Detect which cell encompasses the target text, then output its (X, Y) center coordinate. 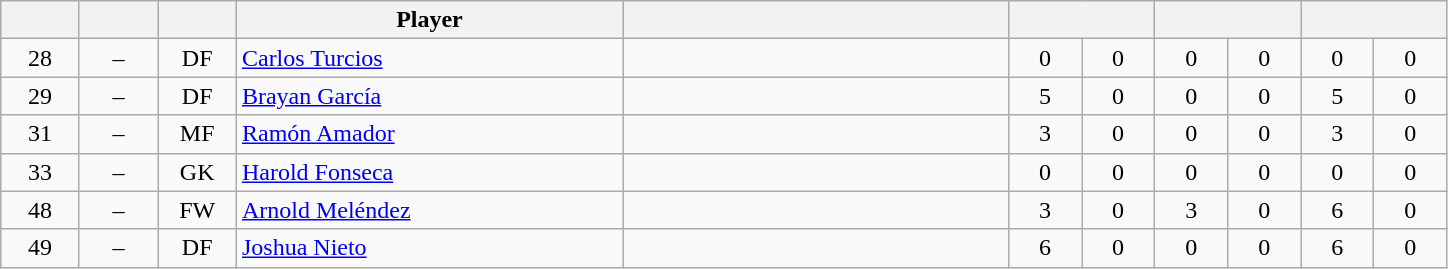
FW (198, 210)
Ramón Amador (429, 134)
48 (40, 210)
49 (40, 248)
Joshua Nieto (429, 248)
GK (198, 172)
Carlos Turcios (429, 58)
31 (40, 134)
29 (40, 96)
28 (40, 58)
33 (40, 172)
Brayan García (429, 96)
Arnold Meléndez (429, 210)
Harold Fonseca (429, 172)
Player (429, 20)
MF (198, 134)
